Locate the cell with the specified text and output its [x, y] center coordinate. 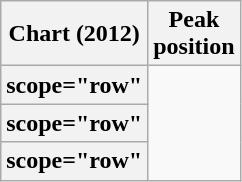
Chart (2012) [74, 34]
Peakposition [194, 34]
